Pinpoint the cell where the given text exists, returning its [x, y] midpoint coordinate. 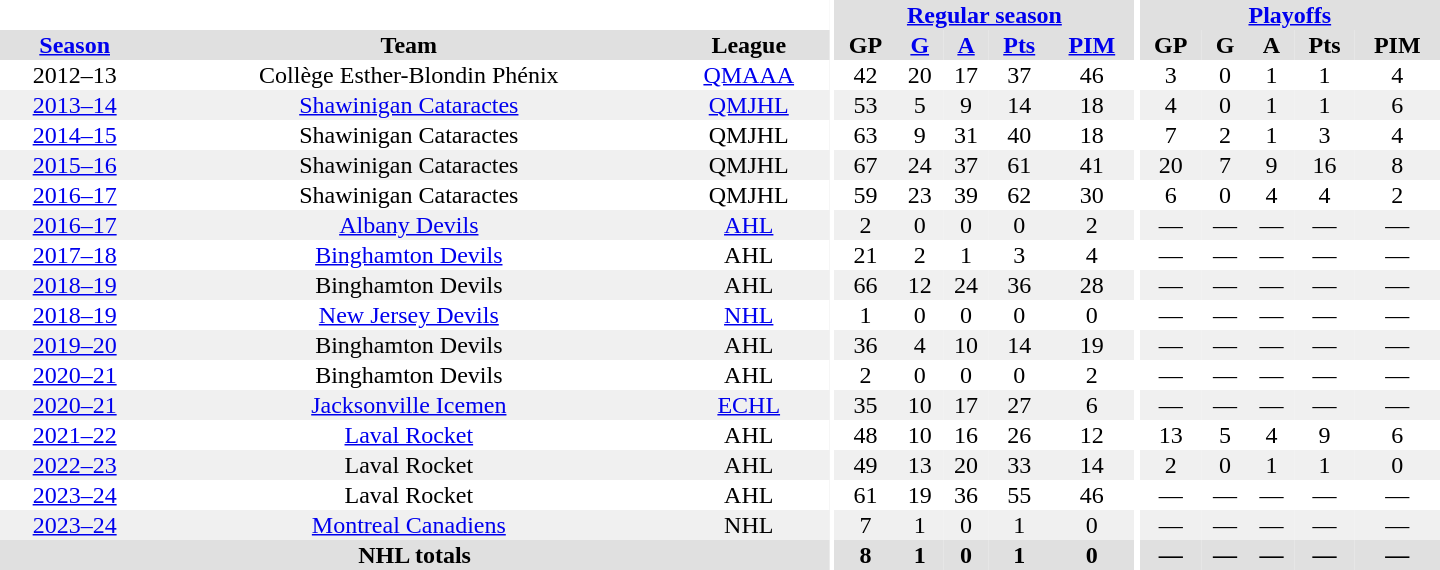
League [748, 45]
2015–16 [74, 165]
NHL totals [414, 555]
QMAAA [748, 75]
ECHL [748, 405]
33 [1019, 465]
Regular season [984, 15]
2013–14 [74, 105]
New Jersey Devils [408, 315]
2017–18 [74, 255]
Collège Esther-Blondin Phénix [408, 75]
49 [865, 465]
66 [865, 285]
59 [865, 195]
40 [1019, 135]
62 [1019, 195]
67 [865, 165]
Montreal Canadiens [408, 525]
42 [865, 75]
39 [966, 195]
27 [1019, 405]
2021–22 [74, 435]
63 [865, 135]
30 [1092, 195]
48 [865, 435]
Playoffs [1290, 15]
23 [920, 195]
41 [1092, 165]
2019–20 [74, 345]
2012–13 [74, 75]
2022–23 [74, 465]
55 [1019, 495]
35 [865, 405]
2014–15 [74, 135]
Season [74, 45]
28 [1092, 285]
31 [966, 135]
Team [408, 45]
Albany Devils [408, 225]
Jacksonville Icemen [408, 405]
26 [1019, 435]
21 [865, 255]
53 [865, 105]
